Find where the given text appears and provide that cell's center as (X, Y) coordinate. 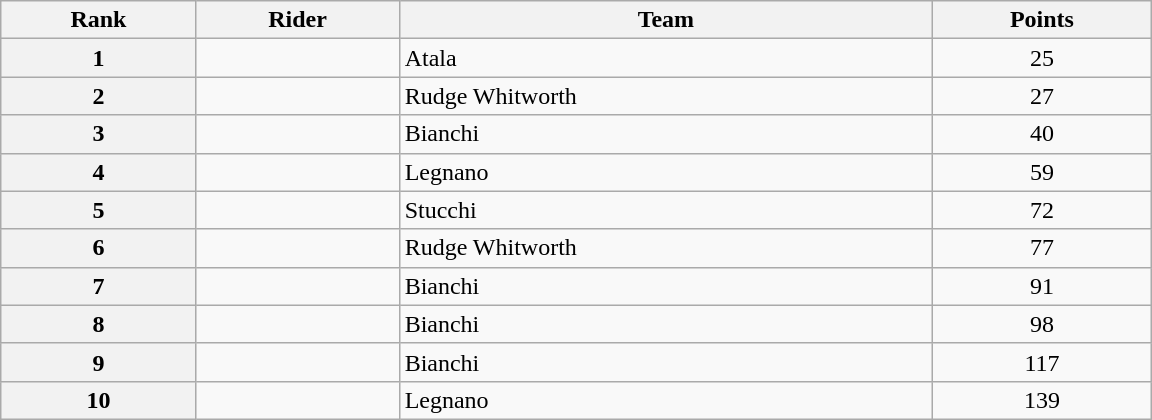
8 (98, 324)
Rider (298, 20)
7 (98, 286)
Atala (666, 58)
72 (1042, 210)
3 (98, 134)
4 (98, 172)
5 (98, 210)
10 (98, 400)
Stucchi (666, 210)
98 (1042, 324)
139 (1042, 400)
27 (1042, 96)
59 (1042, 172)
2 (98, 96)
Rank (98, 20)
1 (98, 58)
77 (1042, 248)
Team (666, 20)
6 (98, 248)
91 (1042, 286)
40 (1042, 134)
117 (1042, 362)
Points (1042, 20)
25 (1042, 58)
9 (98, 362)
